Pinpoint the cell where the given text exists, returning its (X, Y) midpoint coordinate. 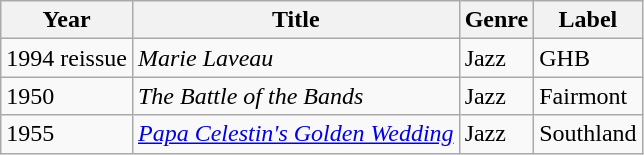
Year (67, 20)
1994 reissue (67, 58)
Marie Laveau (296, 58)
GHB (588, 58)
Papa Celestin's Golden Wedding (296, 134)
1950 (67, 96)
Label (588, 20)
Title (296, 20)
Fairmont (588, 96)
1955 (67, 134)
Southland (588, 134)
The Battle of the Bands (296, 96)
Genre (496, 20)
